For the text-containing cell, return its midpoint in (x, y) coordinate format. 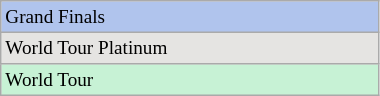
World Tour (190, 80)
Grand Finals (190, 17)
World Tour Platinum (190, 48)
